Identify which cell holds the provided text, then report its (x, y) central coordinate. 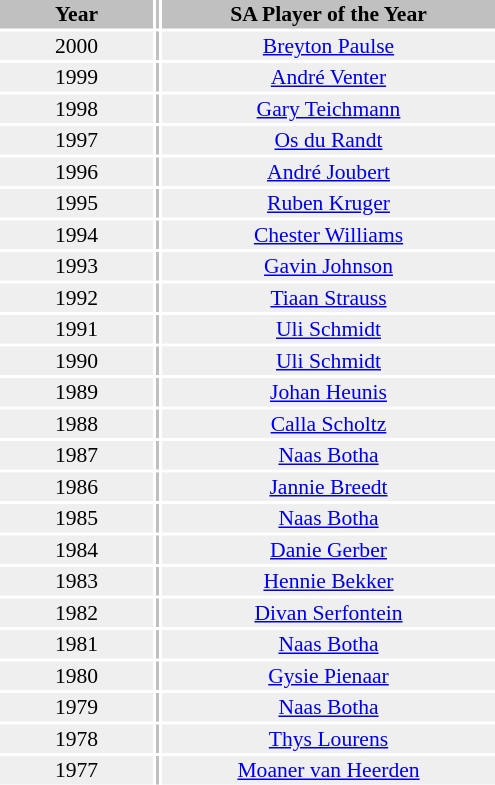
1980 (76, 676)
Moaner van Heerden (328, 770)
1994 (76, 234)
Gysie Pienaar (328, 676)
Gary Teichmann (328, 108)
1999 (76, 77)
1991 (76, 329)
1997 (76, 140)
2000 (76, 46)
1979 (76, 707)
Year (76, 14)
André Venter (328, 77)
1992 (76, 298)
Thys Lourens (328, 738)
André Joubert (328, 172)
Danie Gerber (328, 550)
1989 (76, 392)
Hennie Bekker (328, 581)
Breyton Paulse (328, 46)
Johan Heunis (328, 392)
1977 (76, 770)
1983 (76, 581)
1984 (76, 550)
Jannie Breedt (328, 486)
1993 (76, 266)
1981 (76, 644)
Os du Randt (328, 140)
1998 (76, 108)
SA Player of the Year (328, 14)
Ruben Kruger (328, 203)
1987 (76, 455)
1982 (76, 612)
Calla Scholtz (328, 424)
1986 (76, 486)
Tiaan Strauss (328, 298)
Chester Williams (328, 234)
1985 (76, 518)
1988 (76, 424)
Divan Serfontein (328, 612)
Gavin Johnson (328, 266)
1996 (76, 172)
1978 (76, 738)
1990 (76, 360)
1995 (76, 203)
